For the text-containing cell, return its midpoint in [X, Y] coordinate format. 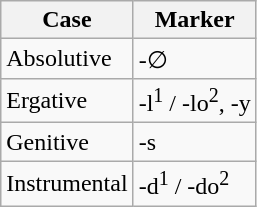
-∅ [194, 59]
Ergative [67, 100]
-d1 / -do2 [194, 184]
Absolutive [67, 59]
Case [67, 20]
Genitive [67, 142]
-l1 / -lo2, -y [194, 100]
Instrumental [67, 184]
Marker [194, 20]
-s [194, 142]
